Scan for the cell matching the given text and deliver its [X, Y] coordinate at center. 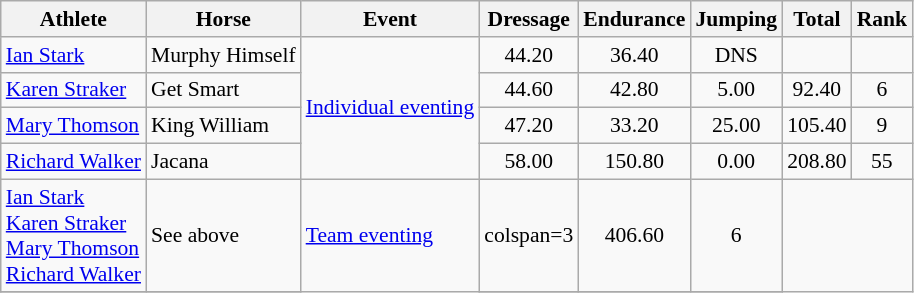
92.40 [816, 90]
Individual eventing [390, 108]
208.80 [816, 162]
55 [882, 162]
Event [390, 19]
Total [816, 19]
Murphy Himself [224, 55]
42.80 [634, 90]
Jacana [224, 162]
150.80 [634, 162]
Ian Stark [74, 55]
Ian StarkKaren StrakerMary ThomsonRichard Walker [74, 235]
44.20 [528, 55]
47.20 [528, 126]
5.00 [736, 90]
36.40 [634, 55]
Athlete [74, 19]
0.00 [736, 162]
33.20 [634, 126]
9 [882, 126]
colspan=3 [528, 235]
DNS [736, 55]
Richard Walker [74, 162]
25.00 [736, 126]
105.40 [816, 126]
Jumping [736, 19]
Endurance [634, 19]
See above [224, 235]
Karen Straker [74, 90]
Team eventing [390, 235]
Horse [224, 19]
Get Smart [224, 90]
406.60 [634, 235]
58.00 [528, 162]
Rank [882, 19]
44.60 [528, 90]
Mary Thomson [74, 126]
King William [224, 126]
Dressage [528, 19]
